Locate the cell with the specified text and output its [X, Y] center coordinate. 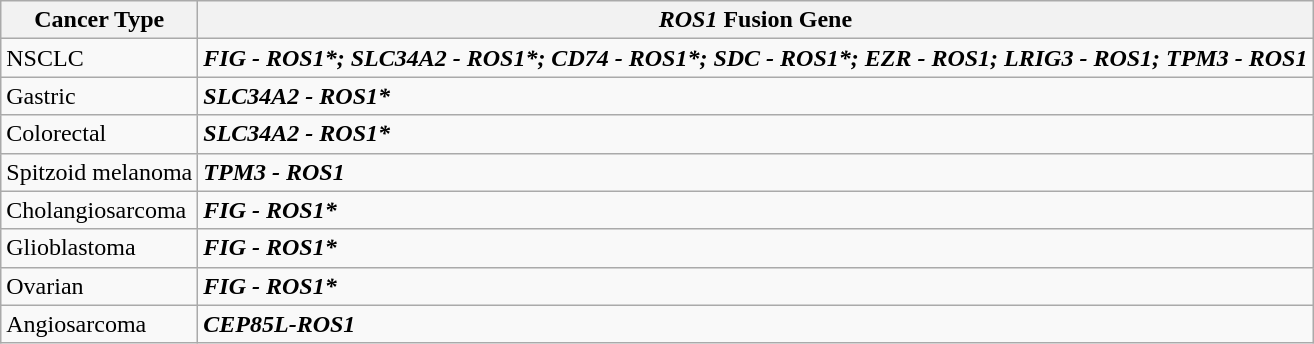
TPM3 - ROS1 [756, 172]
Angiosarcoma [100, 324]
Cholangiosarcoma [100, 210]
CEP85L-ROS1 [756, 324]
FIG - ROS1*; SLC34A2 - ROS1*; CD74 - ROS1*; SDC - ROS1*; EZR - ROS1; LRIG3 - ROS1; TPM3 - ROS1 [756, 58]
ROS1 Fusion Gene [756, 20]
Colorectal [100, 134]
Glioblastoma [100, 248]
Ovarian [100, 286]
Spitzoid melanoma [100, 172]
NSCLC [100, 58]
Cancer Type [100, 20]
Gastric [100, 96]
